Locate the cell with the specified text and output its (x, y) center coordinate. 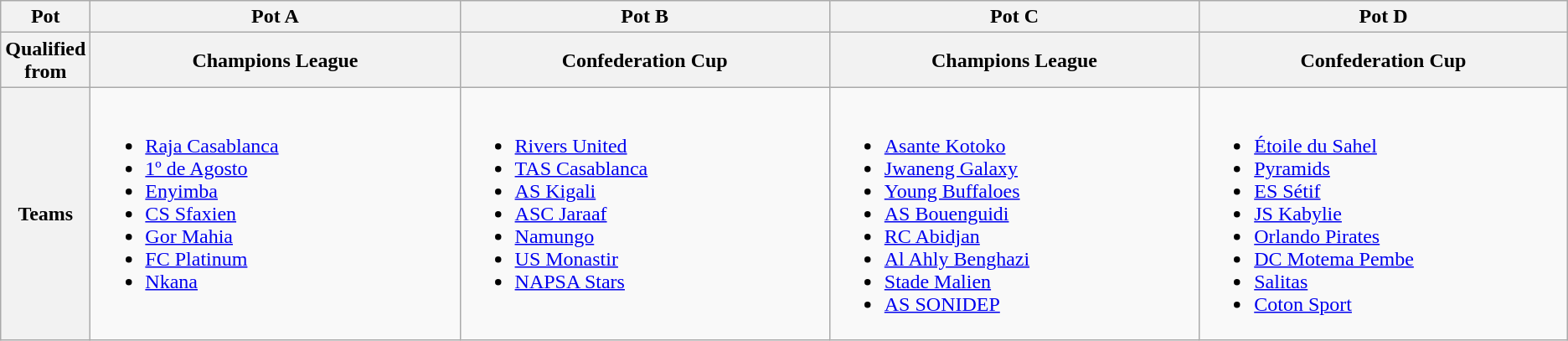
Asante Kotoko Jwaneng Galaxy Young Buffaloes AS Bouenguidi RC Abidjan Al Ahly Benghazi Stade Malien AS SONIDEP (1014, 214)
Pot D (1384, 17)
Pot C (1014, 17)
Pot A (275, 17)
Rivers United TAS Casablanca AS Kigali ASC Jaraaf Namungo US Monastir NAPSA Stars (645, 214)
Pot B (645, 17)
Raja Casablanca 1º de Agosto Enyimba CS Sfaxien Gor Mahia FC Platinum Nkana (275, 214)
Étoile du Sahel Pyramids ES Sétif JS Kabylie Orlando Pirates DC Motema Pembe Salitas Coton Sport (1384, 214)
Qualified from (45, 60)
Teams (45, 214)
Pot (45, 17)
